Detect which cell encompasses the target text, then output its (X, Y) center coordinate. 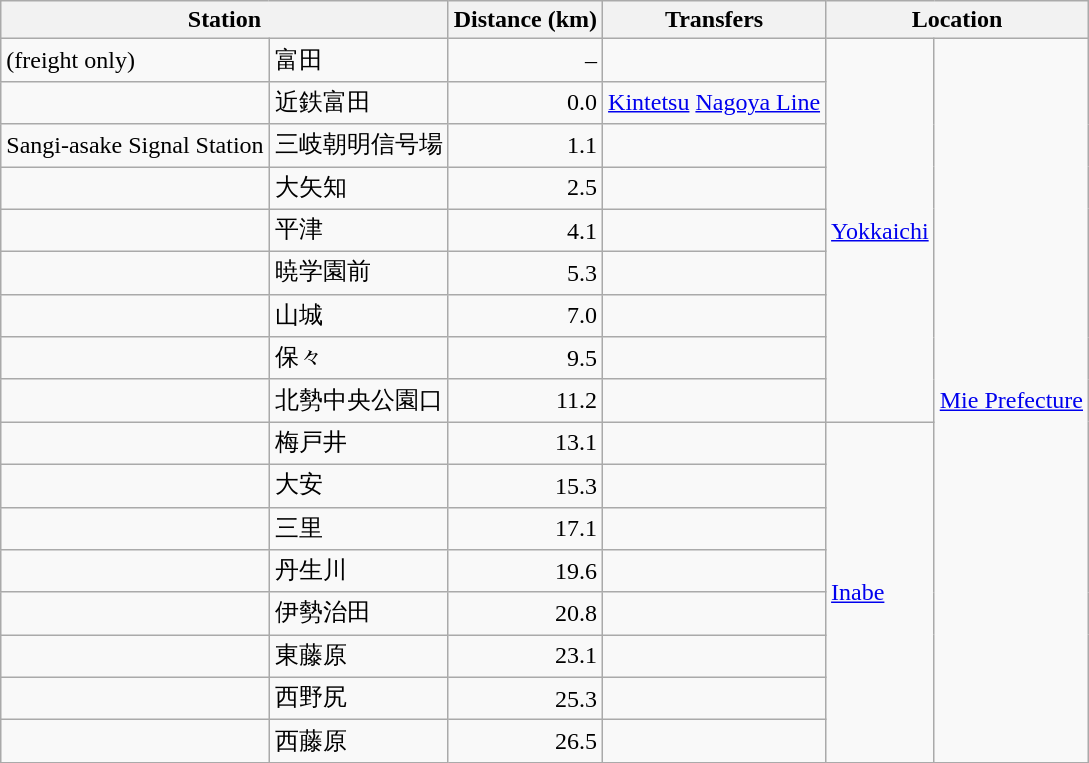
– (525, 60)
11.2 (525, 400)
梅戸井 (358, 444)
富田 (358, 60)
17.1 (525, 528)
(freight only) (135, 60)
Station (224, 20)
7.0 (525, 316)
平津 (358, 230)
北勢中央公園口 (358, 400)
大矢知 (358, 188)
西野尻 (358, 698)
丹生川 (358, 572)
Yokkaichi (880, 230)
三里 (358, 528)
Inabe (880, 592)
5.3 (525, 274)
2.5 (525, 188)
西藤原 (358, 742)
9.5 (525, 358)
Sangi-asake Signal Station (135, 146)
Transfers (714, 20)
伊勢治田 (358, 614)
0.0 (525, 102)
15.3 (525, 486)
近鉄富田 (358, 102)
26.5 (525, 742)
23.1 (525, 656)
三岐朝明信号場 (358, 146)
Kintetsu Nagoya Line (714, 102)
4.1 (525, 230)
1.1 (525, 146)
19.6 (525, 572)
山城 (358, 316)
大安 (358, 486)
13.1 (525, 444)
東藤原 (358, 656)
Mie Prefecture (1011, 401)
保々 (358, 358)
25.3 (525, 698)
20.8 (525, 614)
Location (958, 20)
Distance (km) (525, 20)
暁学園前 (358, 274)
